Locate the cell with the specified text and output its [x, y] center coordinate. 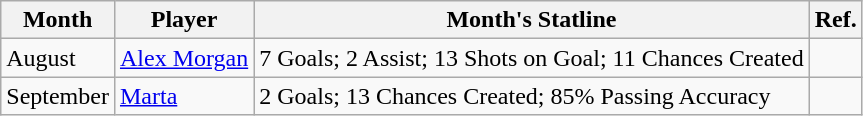
September [58, 96]
2 Goals; 13 Chances Created; 85% Passing Accuracy [532, 96]
August [58, 58]
Ref. [836, 20]
Alex Morgan [184, 58]
Player [184, 20]
Month's Statline [532, 20]
Month [58, 20]
7 Goals; 2 Assist; 13 Shots on Goal; 11 Chances Created [532, 58]
Marta [184, 96]
